Provide the (x, y) coordinate of the cell's center where the given text is located.  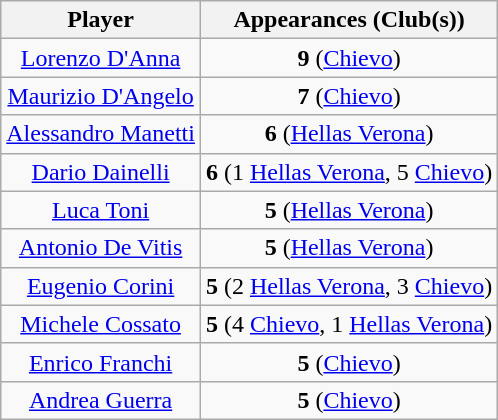
Player (101, 20)
Dario Dainelli (101, 172)
Michele Cossato (101, 324)
Alessandro Manetti (101, 134)
Lorenzo D'Anna (101, 58)
7 (Chievo) (348, 96)
Antonio De Vitis (101, 248)
5 (4 Chievo, 1 Hellas Verona) (348, 324)
Eugenio Corini (101, 286)
Appearances (Club(s)) (348, 20)
Enrico Franchi (101, 362)
Andrea Guerra (101, 400)
Maurizio D'Angelo (101, 96)
6 (1 Hellas Verona, 5 Chievo) (348, 172)
Luca Toni (101, 210)
5 (2 Hellas Verona, 3 Chievo) (348, 286)
9 (Chievo) (348, 58)
6 (Hellas Verona) (348, 134)
